From the cell containing the given text, extract its center point as (X, Y) coordinate. 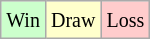
Loss (126, 20)
Win (24, 20)
Draw (72, 20)
